Provide the (X, Y) coordinate of the cell's center where the given text is located.  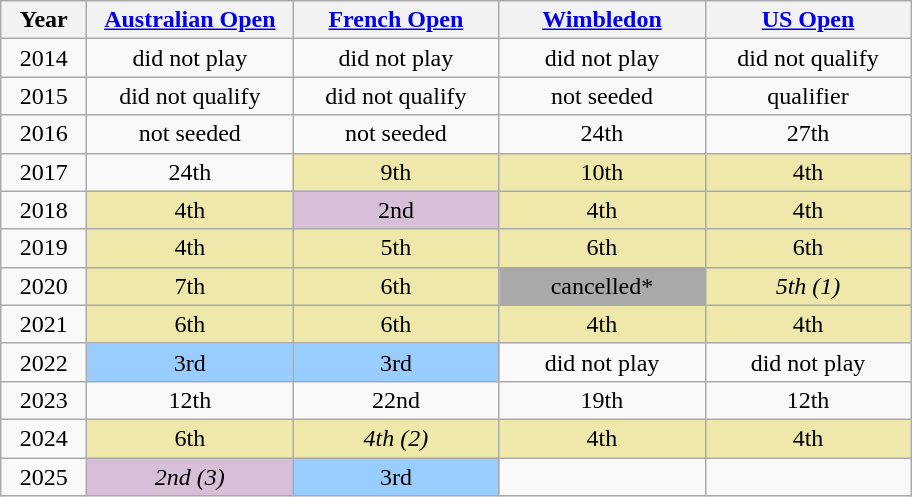
2024 (44, 438)
7th (190, 286)
2018 (44, 210)
2015 (44, 96)
5th (1) (808, 286)
19th (602, 400)
French Open (396, 20)
2025 (44, 477)
2021 (44, 324)
2017 (44, 172)
9th (396, 172)
4th (2) (396, 438)
2023 (44, 400)
10th (602, 172)
Wimbledon (602, 20)
2014 (44, 58)
27th (808, 134)
Year (44, 20)
2020 (44, 286)
US Open (808, 20)
2nd (3) (190, 477)
qualifier (808, 96)
cancelled* (602, 286)
2022 (44, 362)
2nd (396, 210)
2016 (44, 134)
Australian Open (190, 20)
2019 (44, 248)
22nd (396, 400)
5th (396, 248)
